Identify which cell holds the provided text, then report its [X, Y] central coordinate. 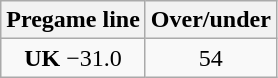
UK −31.0 [74, 58]
Over/under [210, 20]
Pregame line [74, 20]
54 [210, 58]
